Return the [x, y] coordinate for the center point of the cell that contains the specified text.  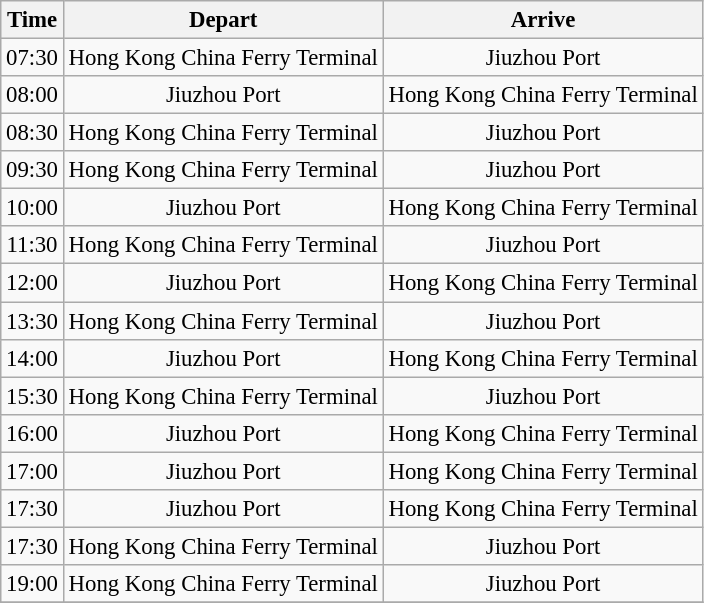
Depart [223, 20]
08:00 [32, 95]
19:00 [32, 584]
07:30 [32, 58]
14:00 [32, 358]
15:30 [32, 396]
11:30 [32, 245]
08:30 [32, 133]
09:30 [32, 170]
Arrive [543, 20]
12:00 [32, 283]
10:00 [32, 208]
17:00 [32, 471]
16:00 [32, 433]
13:30 [32, 321]
Time [32, 20]
